From the cell containing the given text, extract its center point as (x, y) coordinate. 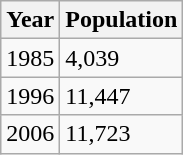
Population (122, 20)
2006 (30, 134)
1985 (30, 58)
4,039 (122, 58)
1996 (30, 96)
11,447 (122, 96)
11,723 (122, 134)
Year (30, 20)
